Find where the given text appears and provide that cell's center as (x, y) coordinate. 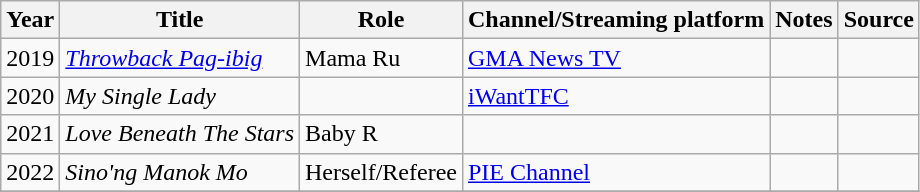
iWantTFC (616, 96)
2020 (30, 96)
Source (878, 20)
Baby R (382, 134)
Love Beneath The Stars (180, 134)
Channel/Streaming platform (616, 20)
Throwback Pag-ibig (180, 58)
Sino'ng Manok Mo (180, 172)
Herself/Referee (382, 172)
Mama Ru (382, 58)
2022 (30, 172)
Notes (804, 20)
Year (30, 20)
Title (180, 20)
Role (382, 20)
My Single Lady (180, 96)
2019 (30, 58)
2021 (30, 134)
GMA News TV (616, 58)
PIE Channel (616, 172)
